Capture the cell that displays the provided text and extract its [X, Y] central coordinate. 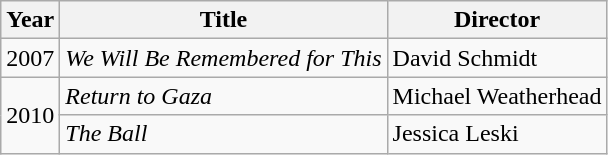
2007 [30, 58]
The Ball [224, 134]
Michael Weatherhead [497, 96]
Year [30, 20]
Title [224, 20]
2010 [30, 115]
David Schmidt [497, 58]
We Will Be Remembered for This [224, 58]
Director [497, 20]
Return to Gaza [224, 96]
Jessica Leski [497, 134]
